Search for the cell housing the specified text and yield its (X, Y) center coordinate. 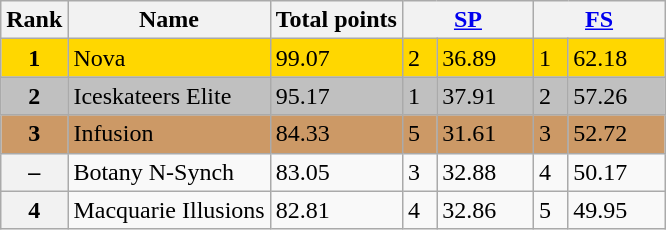
57.26 (616, 96)
Name (169, 20)
FS (600, 20)
Botany N-Synch (169, 172)
Macquarie Illusions (169, 210)
49.95 (616, 210)
99.07 (336, 58)
84.33 (336, 134)
SP (468, 20)
Iceskateers Elite (169, 96)
83.05 (336, 172)
52.72 (616, 134)
31.61 (486, 134)
Rank (34, 20)
50.17 (616, 172)
95.17 (336, 96)
36.89 (486, 58)
37.91 (486, 96)
82.81 (336, 210)
32.88 (486, 172)
Nova (169, 58)
– (34, 172)
32.86 (486, 210)
Infusion (169, 134)
Total points (336, 20)
62.18 (616, 58)
